Locate the cell with the specified text and output its (x, y) center coordinate. 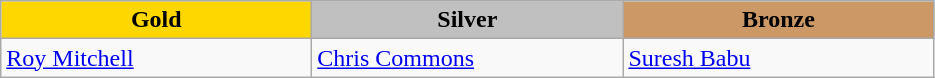
Gold (156, 20)
Bronze (778, 20)
Roy Mitchell (156, 58)
Silver (468, 20)
Suresh Babu (778, 58)
Chris Commons (468, 58)
